Search for the cell housing the specified text and yield its [x, y] center coordinate. 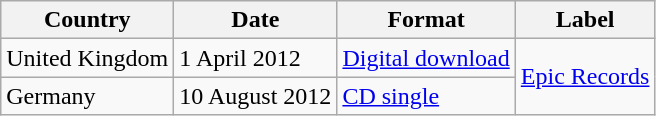
United Kingdom [88, 58]
Date [256, 20]
Epic Records [585, 77]
10 August 2012 [256, 96]
Country [88, 20]
Format [426, 20]
Germany [88, 96]
CD single [426, 96]
Label [585, 20]
1 April 2012 [256, 58]
Digital download [426, 58]
